Scan for the cell matching the given text and deliver its (x, y) coordinate at center. 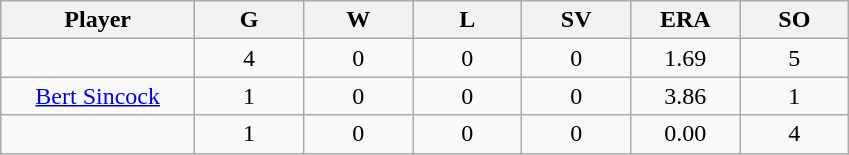
SO (794, 20)
Player (98, 20)
L (468, 20)
1.69 (686, 58)
G (250, 20)
W (358, 20)
5 (794, 58)
0.00 (686, 134)
ERA (686, 20)
Bert Sincock (98, 96)
SV (576, 20)
3.86 (686, 96)
